Scan for the cell matching the given text and deliver its [X, Y] coordinate at center. 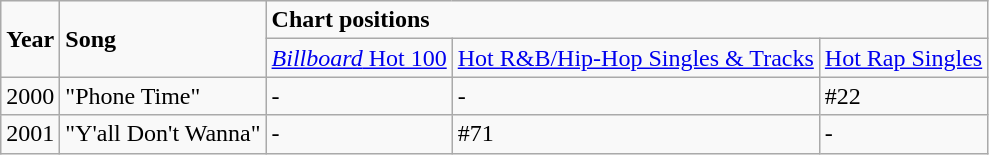
Billboard Hot 100 [359, 58]
2000 [30, 96]
"Y'all Don't Wanna" [163, 134]
Year [30, 39]
Hot Rap Singles [903, 58]
Chart positions [627, 20]
"Phone Time" [163, 96]
#71 [636, 134]
Hot R&B/Hip-Hop Singles & Tracks [636, 58]
2001 [30, 134]
#22 [903, 96]
Song [163, 39]
